Extract the (X, Y) coordinate from the center of the cell holding the provided text.  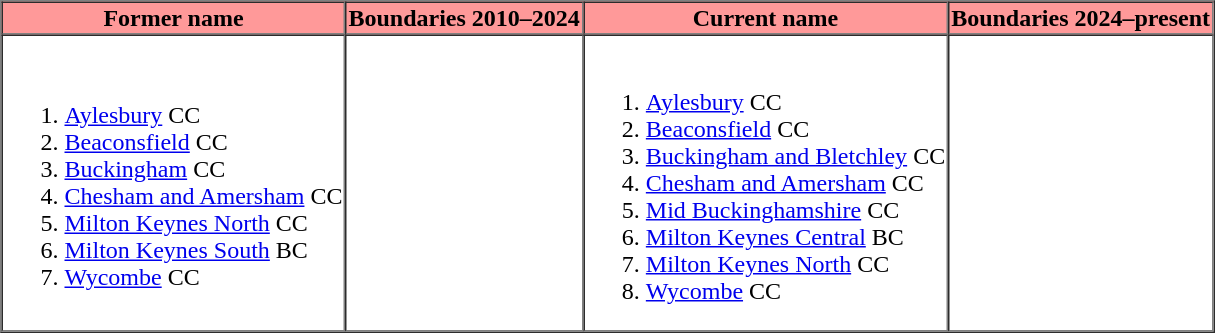
Boundaries 2010–2024 (464, 18)
Current name (766, 18)
Aylesbury CCBeaconsfield CCBuckingham CCChesham and Amersham CCMilton Keynes North CCMilton Keynes South BCWycombe CC (174, 182)
Former name (174, 18)
Boundaries 2024–present (1080, 18)
